Find where the given text appears and provide that cell's center as [X, Y] coordinate. 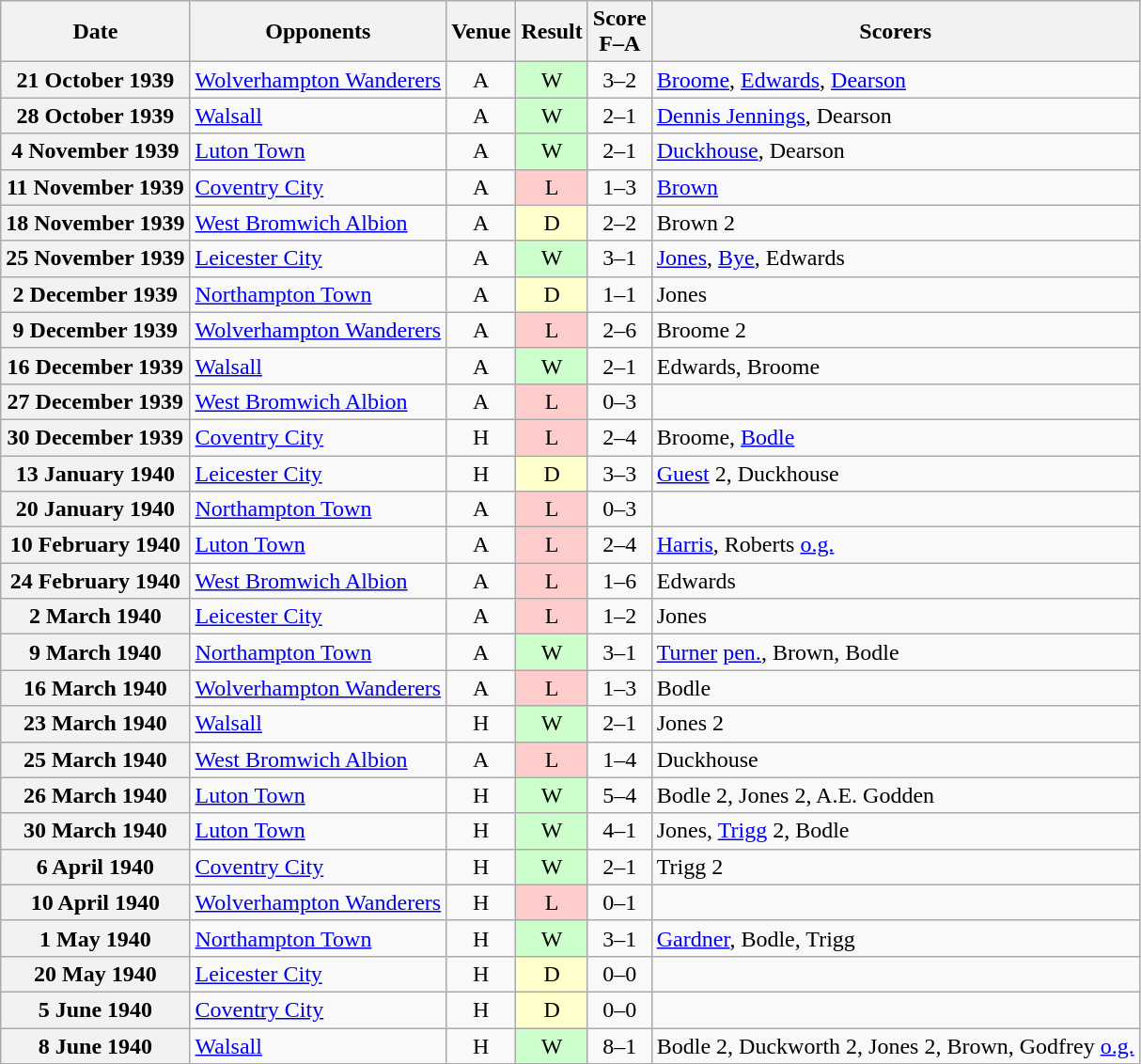
1 May 1940 [96, 938]
Jones 2 [895, 724]
Trigg 2 [895, 867]
1–2 [619, 617]
Bodle 2, Duckworth 2, Jones 2, Brown, Godfrey o.g. [895, 1046]
1–1 [619, 294]
6 April 1940 [96, 867]
10 February 1940 [96, 545]
2–6 [619, 330]
Broome, Bodle [895, 437]
8 June 1940 [96, 1046]
16 December 1939 [96, 366]
Result [552, 32]
20 May 1940 [96, 974]
Duckhouse, Dearson [895, 151]
21 October 1939 [96, 80]
ScoreF–A [619, 32]
26 March 1940 [96, 795]
25 November 1939 [96, 258]
Brown 2 [895, 223]
3–2 [619, 80]
Bodle [895, 688]
Venue [481, 32]
Brown [895, 187]
Edwards, Broome [895, 366]
3–3 [619, 473]
9 March 1940 [96, 652]
1–4 [619, 759]
30 December 1939 [96, 437]
Broome 2 [895, 330]
27 December 1939 [96, 401]
10 April 1940 [96, 902]
8–1 [619, 1046]
Jones, Trigg 2, Bodle [895, 831]
Harris, Roberts o.g. [895, 545]
Guest 2, Duckhouse [895, 473]
Turner pen., Brown, Bodle [895, 652]
4 November 1939 [96, 151]
18 November 1939 [96, 223]
2–2 [619, 223]
13 January 1940 [96, 473]
Jones, Bye, Edwards [895, 258]
11 November 1939 [96, 187]
Gardner, Bodle, Trigg [895, 938]
Opponents [318, 32]
Edwards [895, 581]
0–1 [619, 902]
Bodle 2, Jones 2, A.E. Godden [895, 795]
5 June 1940 [96, 1009]
Date [96, 32]
Duckhouse [895, 759]
4–1 [619, 831]
2 March 1940 [96, 617]
28 October 1939 [96, 116]
1–6 [619, 581]
16 March 1940 [96, 688]
24 February 1940 [96, 581]
25 March 1940 [96, 759]
2 December 1939 [96, 294]
5–4 [619, 795]
30 March 1940 [96, 831]
Scorers [895, 32]
23 March 1940 [96, 724]
20 January 1940 [96, 509]
Dennis Jennings, Dearson [895, 116]
9 December 1939 [96, 330]
Broome, Edwards, Dearson [895, 80]
